From the cell containing the given text, extract its center point as (X, Y) coordinate. 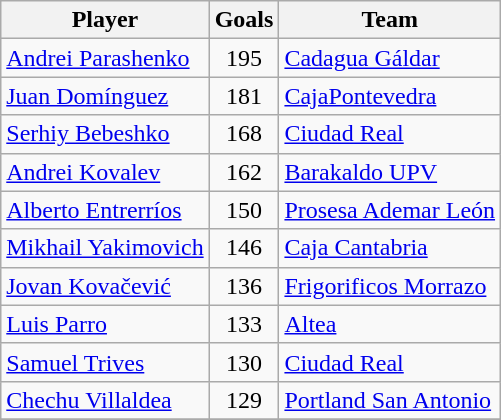
Cadagua Gáldar (390, 58)
Juan Domínguez (105, 96)
Mikhail Yakimovich (105, 248)
Goals (244, 20)
162 (244, 172)
150 (244, 210)
Caja Cantabria (390, 248)
Team (390, 20)
Luis Parro (105, 324)
Chechu Villaldea (105, 400)
168 (244, 134)
Jovan Kovačević (105, 286)
Frigorificos Morrazo (390, 286)
130 (244, 362)
Prosesa Ademar León (390, 210)
Altea (390, 324)
Samuel Trives (105, 362)
Serhiy Bebeshko (105, 134)
133 (244, 324)
181 (244, 96)
Player (105, 20)
136 (244, 286)
Alberto Entrerríos (105, 210)
129 (244, 400)
146 (244, 248)
CajaPontevedra (390, 96)
Portland San Antonio (390, 400)
Andrei Parashenko (105, 58)
Barakaldo UPV (390, 172)
195 (244, 58)
Andrei Kovalev (105, 172)
